Search for the cell housing the specified text and yield its [x, y] center coordinate. 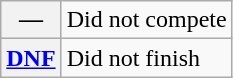
— [31, 20]
Did not finish [146, 58]
Did not compete [146, 20]
DNF [31, 58]
